Identify which cell holds the provided text, then report its [X, Y] central coordinate. 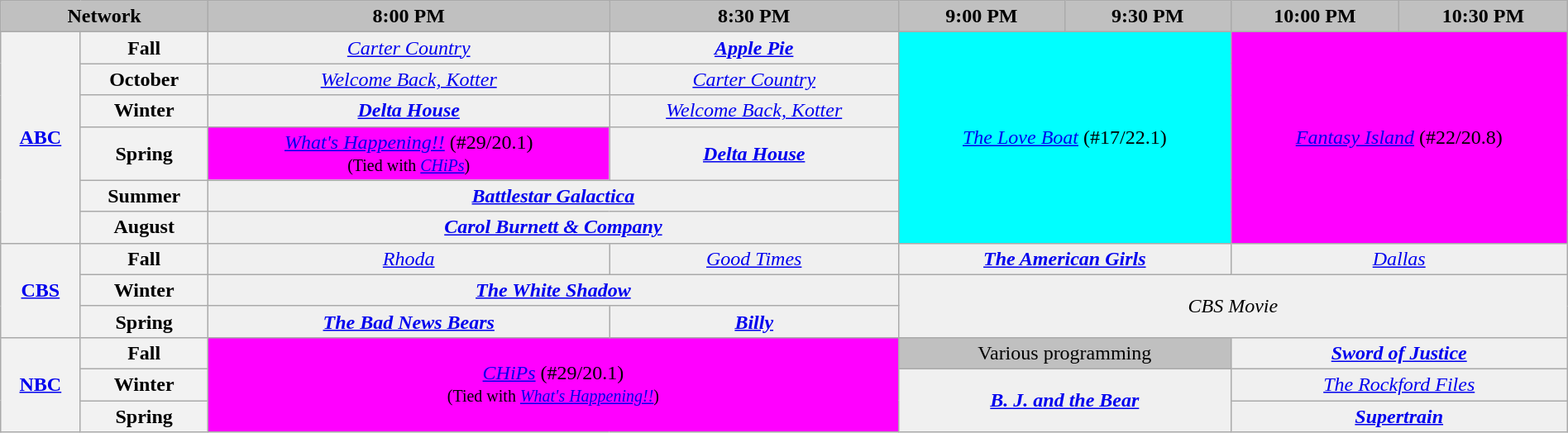
Apple Pie [754, 48]
9:30 PM [1148, 17]
CHiPs (#29/20.1)(Tied with What's Happening!!) [552, 384]
Fantasy Island (#22/20.8) [1399, 137]
Sword of Justice [1399, 353]
8:00 PM [409, 17]
Dallas [1399, 259]
9:00 PM [981, 17]
CBS Movie [1232, 306]
Good Times [754, 259]
Rhoda [409, 259]
Various programming [1064, 353]
10:00 PM [1315, 17]
What's Happening!! (#29/20.1)(Tied with CHiPs) [409, 154]
The American Girls [1064, 259]
10:30 PM [1484, 17]
Summer [144, 196]
Billy [754, 321]
Supertrain [1399, 416]
CBS [41, 290]
Battlestar Galactica [552, 196]
The Bad News Bears [409, 321]
October [144, 79]
B. J. and the Bear [1064, 400]
Carol Burnett & Company [552, 227]
Network [104, 17]
August [144, 227]
The Rockford Files [1399, 384]
The White Shadow [552, 290]
ABC [41, 137]
8:30 PM [754, 17]
The Love Boat (#17/22.1) [1064, 137]
NBC [41, 384]
